Pinpoint the cell where the given text exists, returning its [x, y] midpoint coordinate. 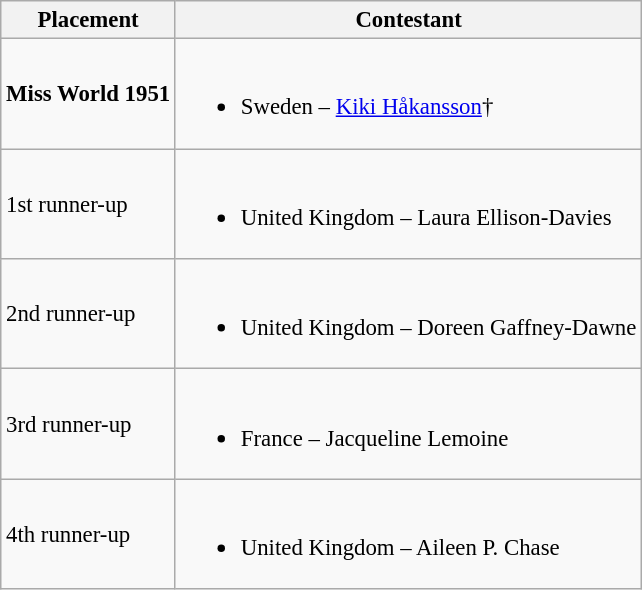
United Kingdom – Aileen P. Chase [408, 534]
United Kingdom – Laura Ellison-Davies [408, 204]
Placement [88, 20]
Contestant [408, 20]
4th runner-up [88, 534]
Sweden – Kiki Håkansson† [408, 94]
Miss World 1951 [88, 94]
United Kingdom – Doreen Gaffney-Dawne [408, 314]
3rd runner-up [88, 424]
France – Jacqueline Lemoine [408, 424]
2nd runner-up [88, 314]
1st runner-up [88, 204]
